Pinpoint the cell where the given text exists, returning its [x, y] midpoint coordinate. 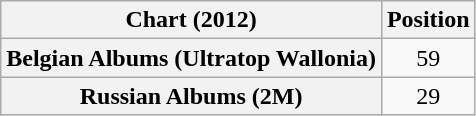
29 [428, 96]
Belgian Albums (Ultratop Wallonia) [192, 58]
Russian Albums (2M) [192, 96]
59 [428, 58]
Position [428, 20]
Chart (2012) [192, 20]
